Find where the given text appears and provide that cell's center as [x, y] coordinate. 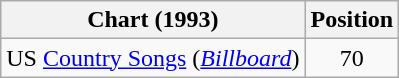
Position [352, 20]
70 [352, 58]
Chart (1993) [153, 20]
US Country Songs (Billboard) [153, 58]
